Determine the [X, Y] coordinate at the center of the cell enclosing the given text.  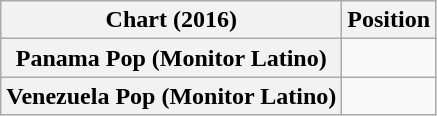
Panama Pop (Monitor Latino) [172, 58]
Chart (2016) [172, 20]
Position [389, 20]
Venezuela Pop (Monitor Latino) [172, 96]
